Return the (X, Y) coordinate for the center point of the cell that contains the specified text.  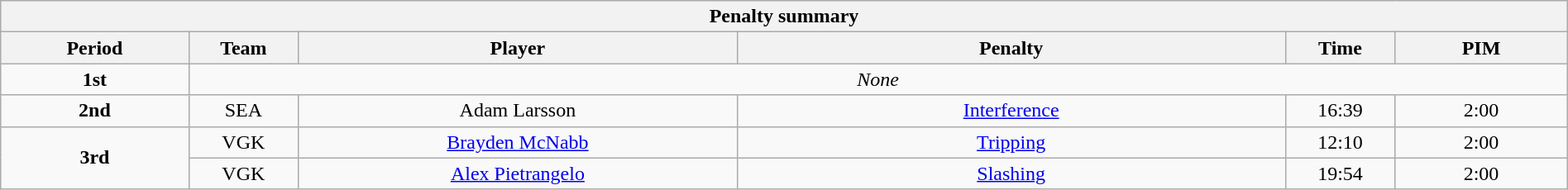
Period (94, 48)
3rd (94, 158)
Interference (1011, 111)
Brayden McNabb (518, 142)
Penalty (1011, 48)
Player (518, 48)
16:39 (1340, 111)
SEA (243, 111)
PIM (1481, 48)
Team (243, 48)
19:54 (1340, 173)
12:10 (1340, 142)
Slashing (1011, 173)
2nd (94, 111)
Adam Larsson (518, 111)
None (878, 79)
Alex Pietrangelo (518, 173)
1st (94, 79)
Tripping (1011, 142)
Penalty summary (784, 17)
Time (1340, 48)
